For the text-containing cell, return its midpoint in [x, y] coordinate format. 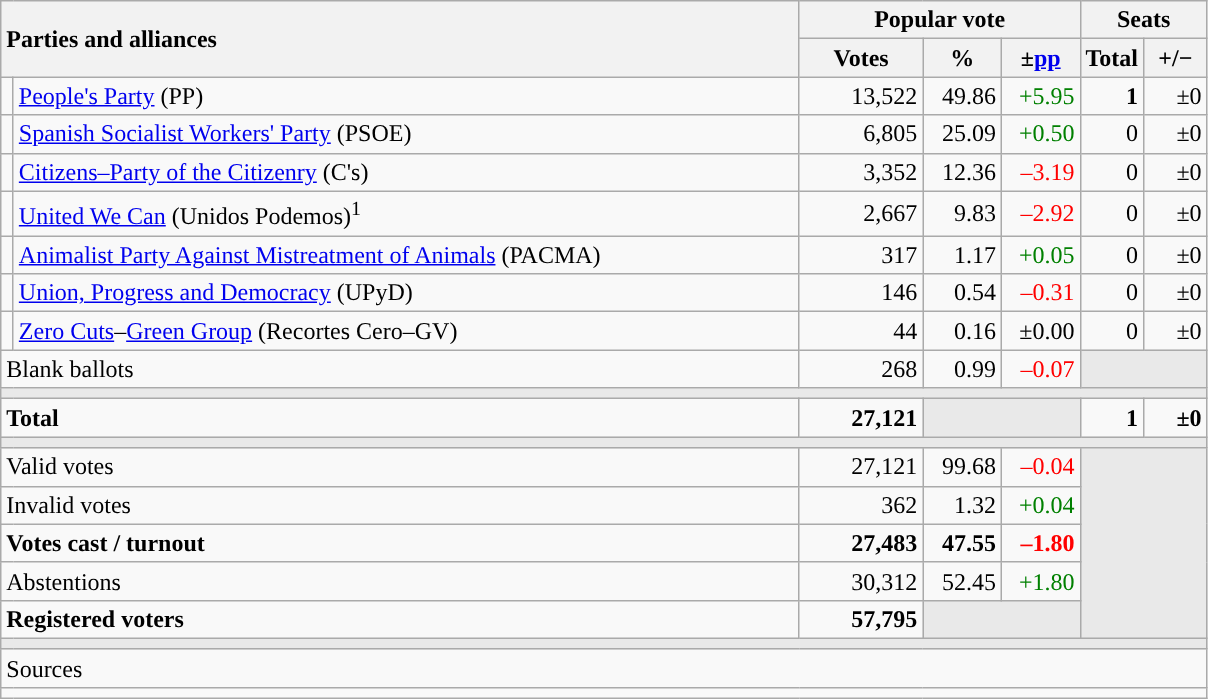
Spanish Socialist Workers' Party (PSOE) [406, 134]
–2.92 [1040, 214]
–0.07 [1040, 369]
Seats [1144, 20]
1.32 [962, 505]
Invalid votes [400, 505]
57,795 [861, 619]
49.86 [962, 96]
+1.80 [1040, 581]
Valid votes [400, 467]
47.55 [962, 543]
12.36 [962, 172]
% [962, 58]
Animalist Party Against Mistreatment of Animals (PACMA) [406, 255]
–0.31 [1040, 293]
Zero Cuts–Green Group (Recortes Cero–GV) [406, 331]
362 [861, 505]
+/− [1176, 58]
268 [861, 369]
3,352 [861, 172]
Blank ballots [400, 369]
0.54 [962, 293]
–1.80 [1040, 543]
52.45 [962, 581]
Parties and alliances [400, 39]
+0.04 [1040, 505]
Popular vote [940, 20]
0.16 [962, 331]
Union, Progress and Democracy (UPyD) [406, 293]
27,483 [861, 543]
–0.04 [1040, 467]
9.83 [962, 214]
13,522 [861, 96]
±pp [1040, 58]
6,805 [861, 134]
+0.50 [1040, 134]
0.99 [962, 369]
+5.95 [1040, 96]
25.09 [962, 134]
99.68 [962, 467]
People's Party (PP) [406, 96]
±0.00 [1040, 331]
Citizens–Party of the Citizenry (C's) [406, 172]
–3.19 [1040, 172]
United We Can (Unidos Podemos)1 [406, 214]
2,667 [861, 214]
Abstentions [400, 581]
30,312 [861, 581]
Votes [861, 58]
317 [861, 255]
146 [861, 293]
1.17 [962, 255]
44 [861, 331]
+0.05 [1040, 255]
Registered voters [400, 619]
Votes cast / turnout [400, 543]
Sources [604, 668]
